Return [X, Y] of the center of cell containing provided text 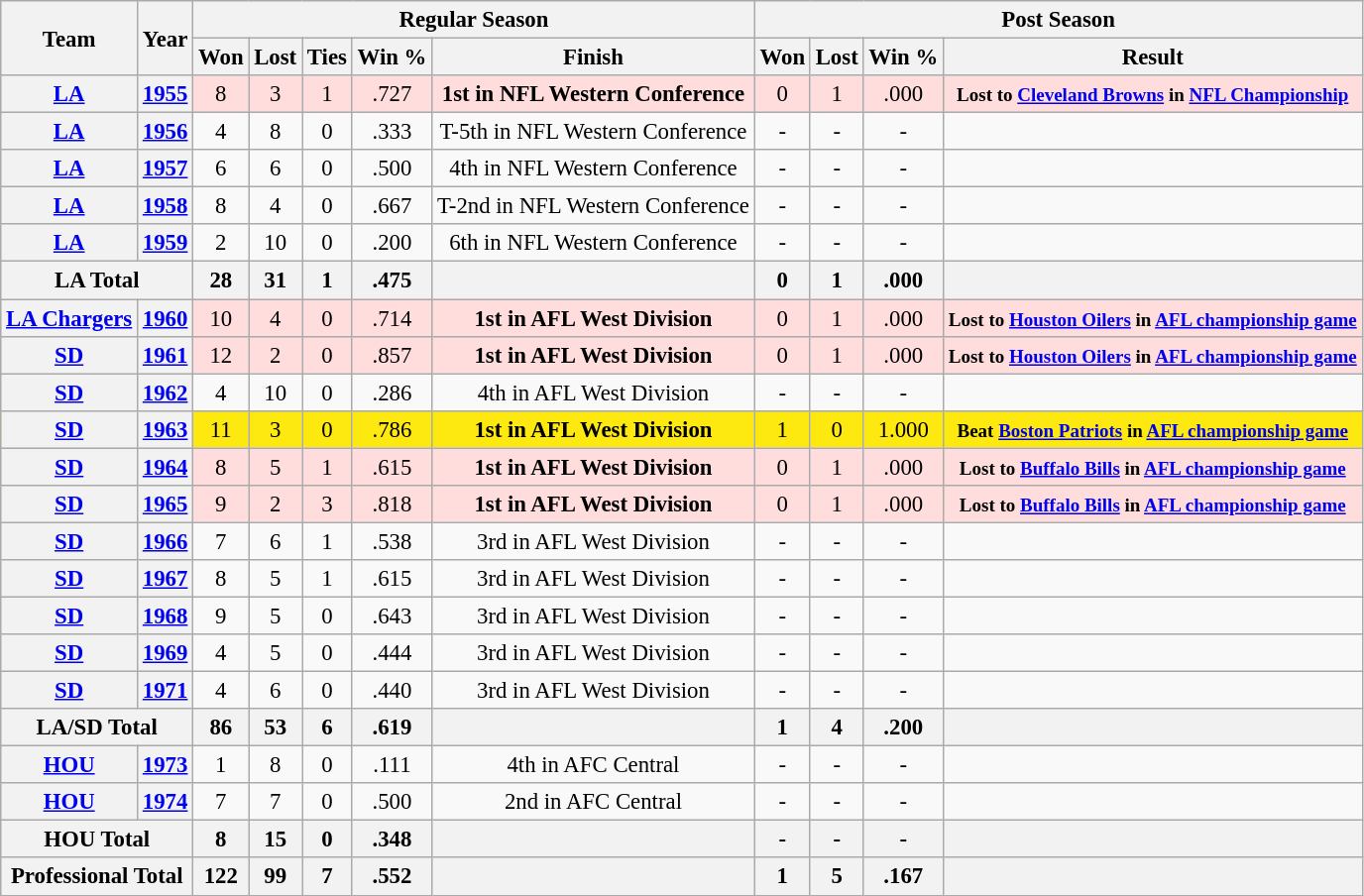
4th in AFL West Division [594, 392]
2nd in AFC Central [594, 802]
31 [276, 280]
Professional Total [97, 877]
1969 [166, 653]
1959 [166, 243]
122 [221, 877]
.167 [903, 877]
.667 [392, 206]
T-5th in NFL Western Conference [594, 132]
.786 [392, 429]
T-2nd in NFL Western Conference [594, 206]
.111 [392, 765]
4th in NFL Western Conference [594, 168]
1973 [166, 765]
Finish [594, 57]
Team [69, 38]
.333 [392, 132]
.857 [392, 355]
1962 [166, 392]
28 [221, 280]
Ties [327, 57]
Post Season [1059, 20]
1964 [166, 467]
.619 [392, 728]
LA Chargers [69, 318]
1957 [166, 168]
.714 [392, 318]
Beat Boston Patriots in AFL championship game [1152, 429]
1960 [166, 318]
.444 [392, 653]
1965 [166, 504]
1.000 [903, 429]
53 [276, 728]
1971 [166, 691]
.286 [392, 392]
1967 [166, 579]
HOU Total [97, 840]
1963 [166, 429]
11 [221, 429]
1956 [166, 132]
.475 [392, 280]
1958 [166, 206]
LA/SD Total [97, 728]
99 [276, 877]
1968 [166, 616]
Lost to Cleveland Browns in NFL Championship [1152, 94]
1974 [166, 802]
.818 [392, 504]
1955 [166, 94]
.643 [392, 616]
1st in NFL Western Conference [594, 94]
4th in AFC Central [594, 765]
.538 [392, 541]
.440 [392, 691]
.348 [392, 840]
86 [221, 728]
15 [276, 840]
Year [166, 38]
6th in NFL Western Conference [594, 243]
1961 [166, 355]
Result [1152, 57]
1966 [166, 541]
Regular Season [474, 20]
LA Total [97, 280]
.552 [392, 877]
12 [221, 355]
.727 [392, 94]
